Determine the [x, y] coordinate at the center of the cell enclosing the given text.  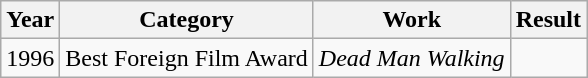
Category [187, 20]
Best Foreign Film Award [187, 58]
Work [412, 20]
Dead Man Walking [412, 58]
Year [30, 20]
1996 [30, 58]
Result [548, 20]
